Output the [X, Y] coordinate of the center of the cell containing the given text.  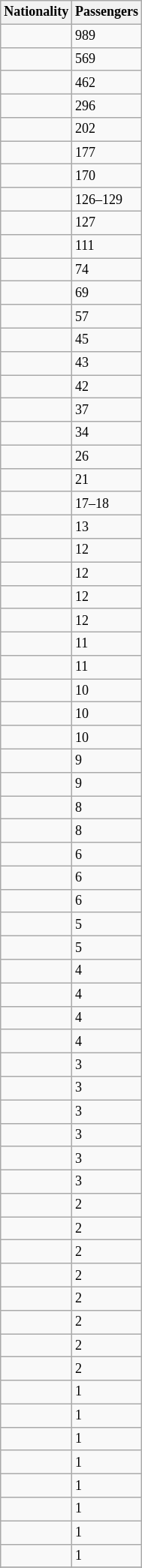
296 [107, 105]
26 [107, 456]
43 [107, 363]
202 [107, 129]
74 [107, 270]
34 [107, 434]
Passengers [107, 12]
569 [107, 59]
69 [107, 293]
170 [107, 176]
111 [107, 246]
177 [107, 153]
13 [107, 527]
462 [107, 83]
45 [107, 339]
57 [107, 317]
42 [107, 387]
17–18 [107, 503]
989 [107, 36]
127 [107, 222]
126–129 [107, 200]
37 [107, 410]
Nationality [36, 12]
21 [107, 480]
